Pinpoint the cell where the given text exists, returning its [X, Y] midpoint coordinate. 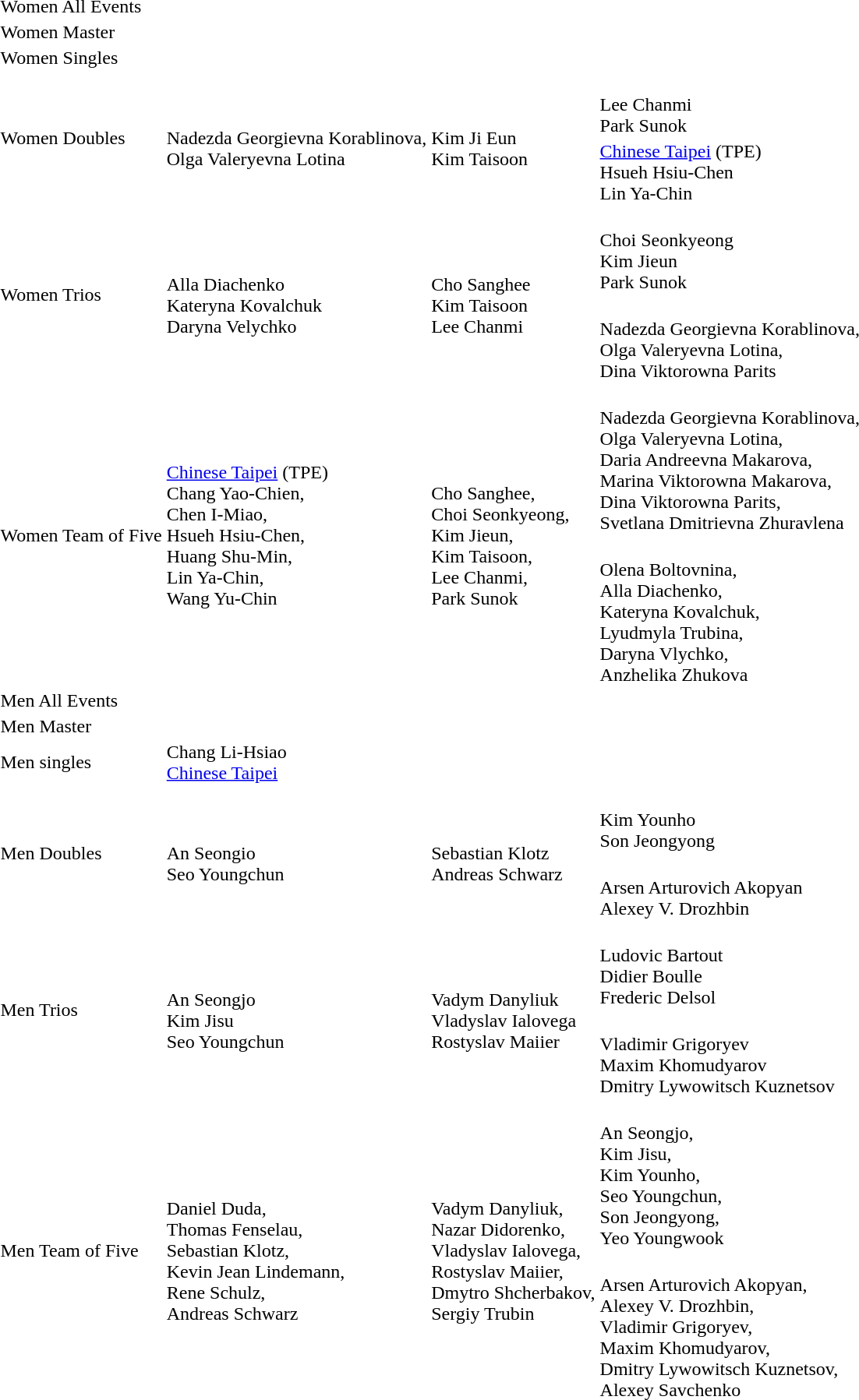
Alla DiachenkoKateryna KovalchukDaryna Velychko [296, 294]
Cho SangheeKim TaisoonLee Chanmi [513, 294]
Nadezda Georgievna Korablinova,Olga Valeryevna Lotina [296, 139]
An SeongioSeo Youngchun [296, 854]
Cho Sanghee,Choi Seonkyeong,Kim Jieun,Kim Taisoon,Lee Chanmi,Park Sunok [513, 536]
Chang Li-Hsiao Chinese Taipei [296, 762]
Chinese Taipei (TPE)Chang Yao-Chien,Chen I-Miao,Hsueh Hsiu-Chen,Huang Shu-Min,Lin Ya-Chin,Wang Yu-Chin [296, 536]
Sebastian KlotzAndreas Schwarz [513, 854]
Kim Ji EunKim Taisoon [513, 139]
An SeongjoKim JisuSeo Youngchun [296, 1010]
Vadym DanyliukVladyslav IalovegaRostyslav Maiier [513, 1010]
